Scan for the cell matching the given text and deliver its [x, y] coordinate at center. 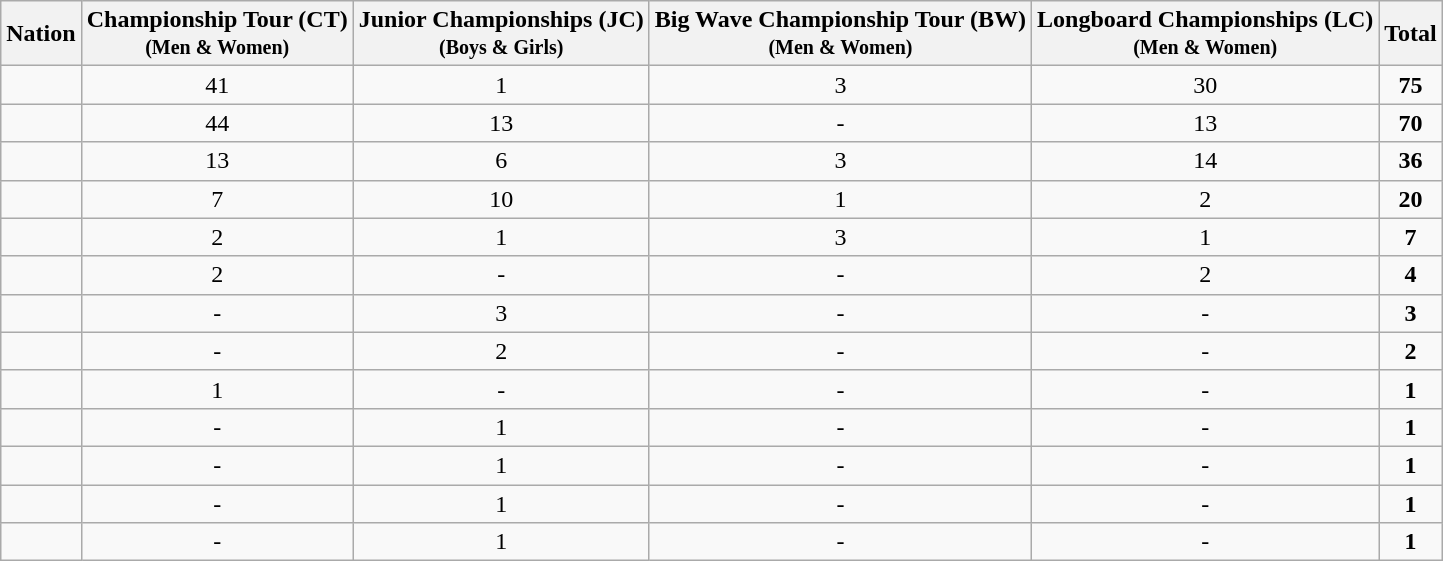
6 [501, 161]
36 [1411, 161]
Big Wave Championship Tour (BW) (Men & Women) [840, 34]
70 [1411, 123]
Junior Championships (JC) (Boys & Girls) [501, 34]
20 [1411, 199]
14 [1206, 161]
Total [1411, 34]
30 [1206, 85]
41 [217, 85]
75 [1411, 85]
Championship Tour (CT) (Men & Women) [217, 34]
Longboard Championships (LC) (Men & Women) [1206, 34]
10 [501, 199]
Nation [41, 34]
4 [1411, 275]
44 [217, 123]
